Locate the cell with the specified text and output its [x, y] center coordinate. 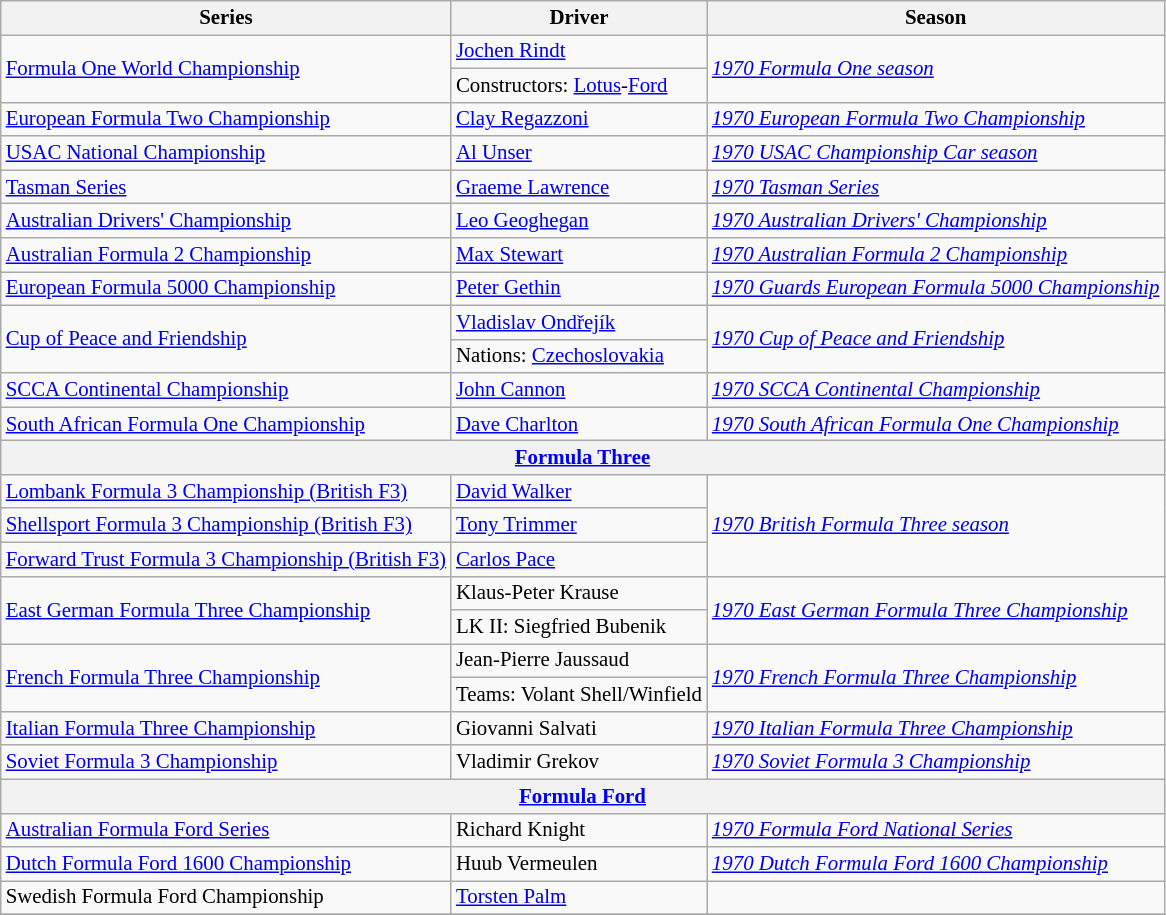
Formula Three [583, 458]
1970 Soviet Formula 3 Championship [936, 762]
Vladislav Ondřejík [579, 322]
Tasman Series [226, 187]
Tony Trimmer [579, 525]
David Walker [579, 491]
Jean-Pierre Jaussaud [579, 661]
Peter Gethin [579, 288]
1970 Formula One season [936, 68]
1970 Tasman Series [936, 187]
South African Formula One Championship [226, 424]
Forward Trust Formula 3 Championship (British F3) [226, 559]
Nations: Czechoslovakia [579, 356]
Soviet Formula 3 Championship [226, 762]
Driver [579, 18]
Cup of Peace and Friendship [226, 339]
French Formula Three Championship [226, 678]
Al Unser [579, 153]
Klaus-Peter Krause [579, 593]
1970 Italian Formula Three Championship [936, 728]
John Cannon [579, 390]
Jochen Rindt [579, 51]
Swedish Formula Ford Championship [226, 898]
Italian Formula Three Championship [226, 728]
1970 Cup of Peace and Friendship [936, 339]
1970 French Formula Three Championship [936, 678]
Dave Charlton [579, 424]
Vladimir Grekov [579, 762]
SCCA Continental Championship [226, 390]
Giovanni Salvati [579, 728]
Dutch Formula Ford 1600 Championship [226, 864]
Formula Ford [583, 796]
Huub Vermeulen [579, 864]
Max Stewart [579, 255]
East German Formula Three Championship [226, 610]
Teams: Volant Shell/Winfield [579, 695]
Formula One World Championship [226, 68]
Graeme Lawrence [579, 187]
1970 Formula Ford National Series [936, 830]
1970 Australian Drivers' Championship [936, 221]
Torsten Palm [579, 898]
1970 Dutch Formula Ford 1600 Championship [936, 864]
Constructors: Lotus-Ford [579, 85]
1970 South African Formula One Championship [936, 424]
Season [936, 18]
European Formula Two Championship [226, 119]
Australian Formula 2 Championship [226, 255]
Clay Regazzoni [579, 119]
1970 Guards European Formula 5000 Championship [936, 288]
Australian Drivers' Championship [226, 221]
1970 European Formula Two Championship [936, 119]
1970 SCCA Continental Championship [936, 390]
1970 East German Formula Three Championship [936, 610]
Leo Geoghegan [579, 221]
LK II: Siegfried Bubenik [579, 627]
Richard Knight [579, 830]
Lombank Formula 3 Championship (British F3) [226, 491]
1970 USAC Championship Car season [936, 153]
Shellsport Formula 3 Championship (British F3) [226, 525]
Carlos Pace [579, 559]
1970 Australian Formula 2 Championship [936, 255]
European Formula 5000 Championship [226, 288]
USAC National Championship [226, 153]
1970 British Formula Three season [936, 525]
Australian Formula Ford Series [226, 830]
Series [226, 18]
